Detect which cell encompasses the target text, then output its [X, Y] center coordinate. 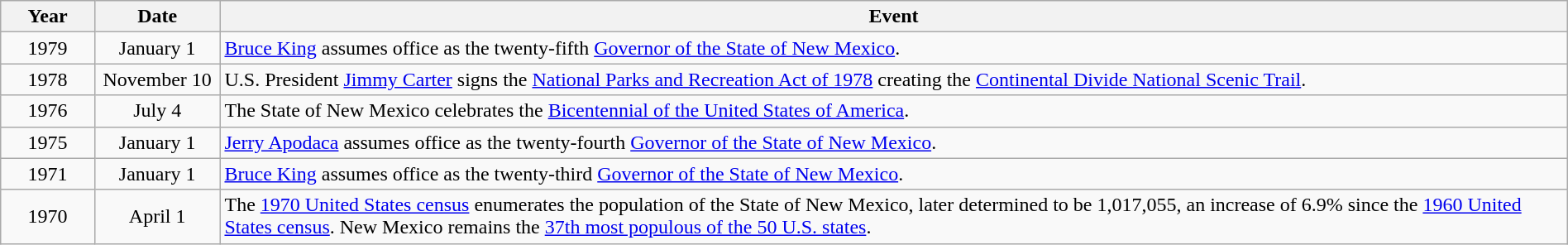
Jerry Apodaca assumes office as the twenty-fourth Governor of the State of New Mexico. [893, 142]
Bruce King assumes office as the twenty-third Governor of the State of New Mexico. [893, 174]
July 4 [157, 111]
1971 [48, 174]
The State of New Mexico celebrates the Bicentennial of the United States of America. [893, 111]
1970 [48, 217]
1979 [48, 48]
April 1 [157, 217]
Event [893, 17]
U.S. President Jimmy Carter signs the National Parks and Recreation Act of 1978 creating the Continental Divide National Scenic Trail. [893, 79]
1975 [48, 142]
November 10 [157, 79]
Bruce King assumes office as the twenty-fifth Governor of the State of New Mexico. [893, 48]
Year [48, 17]
Date [157, 17]
1978 [48, 79]
1976 [48, 111]
